Output the (x, y) coordinate of the center of the cell containing the given text.  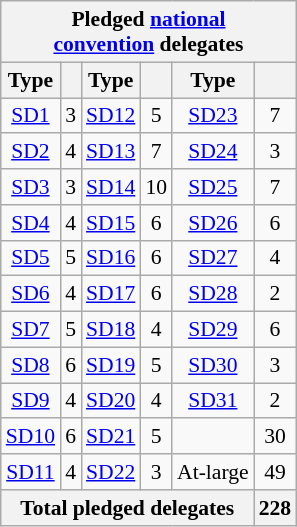
228 (276, 508)
SD12 (110, 116)
SD27 (213, 258)
SD20 (110, 401)
SD24 (213, 152)
SD31 (213, 401)
SD13 (110, 152)
SD5 (30, 258)
SD22 (110, 472)
SD16 (110, 258)
SD17 (110, 294)
SD23 (213, 116)
SD14 (110, 187)
SD9 (30, 401)
SD15 (110, 223)
SD29 (213, 330)
SD4 (30, 223)
SD6 (30, 294)
SD26 (213, 223)
10 (156, 187)
SD21 (110, 437)
SD11 (30, 472)
49 (276, 472)
SD7 (30, 330)
SD10 (30, 437)
30 (276, 437)
SD25 (213, 187)
SD1 (30, 116)
SD3 (30, 187)
At-large (213, 472)
SD28 (213, 294)
SD8 (30, 365)
SD2 (30, 152)
Pledged nationalconvention delegates (148, 32)
SD30 (213, 365)
SD18 (110, 330)
SD19 (110, 365)
Total pledged delegates (128, 508)
